Pinpoint the cell where the given text exists, returning its (X, Y) midpoint coordinate. 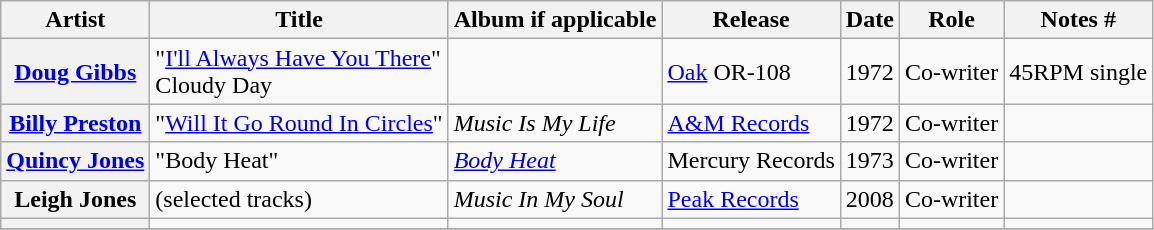
Body Heat (555, 161)
Music Is My Life (555, 123)
Doug Gibbs (76, 72)
1973 (870, 161)
"Body Heat" (299, 161)
Mercury Records (751, 161)
(selected tracks) (299, 199)
Title (299, 20)
Role (951, 20)
45RPM single (1078, 72)
Leigh Jones (76, 199)
Notes # (1078, 20)
Release (751, 20)
A&M Records (751, 123)
Billy Preston (76, 123)
"Will It Go Round In Circles" (299, 123)
2008 (870, 199)
Album if applicable (555, 20)
Artist (76, 20)
Peak Records (751, 199)
Oak OR-108 (751, 72)
Date (870, 20)
"I'll Always Have You There"Cloudy Day (299, 72)
Music In My Soul (555, 199)
Quincy Jones (76, 161)
